Detect which cell encompasses the target text, then output its [X, Y] center coordinate. 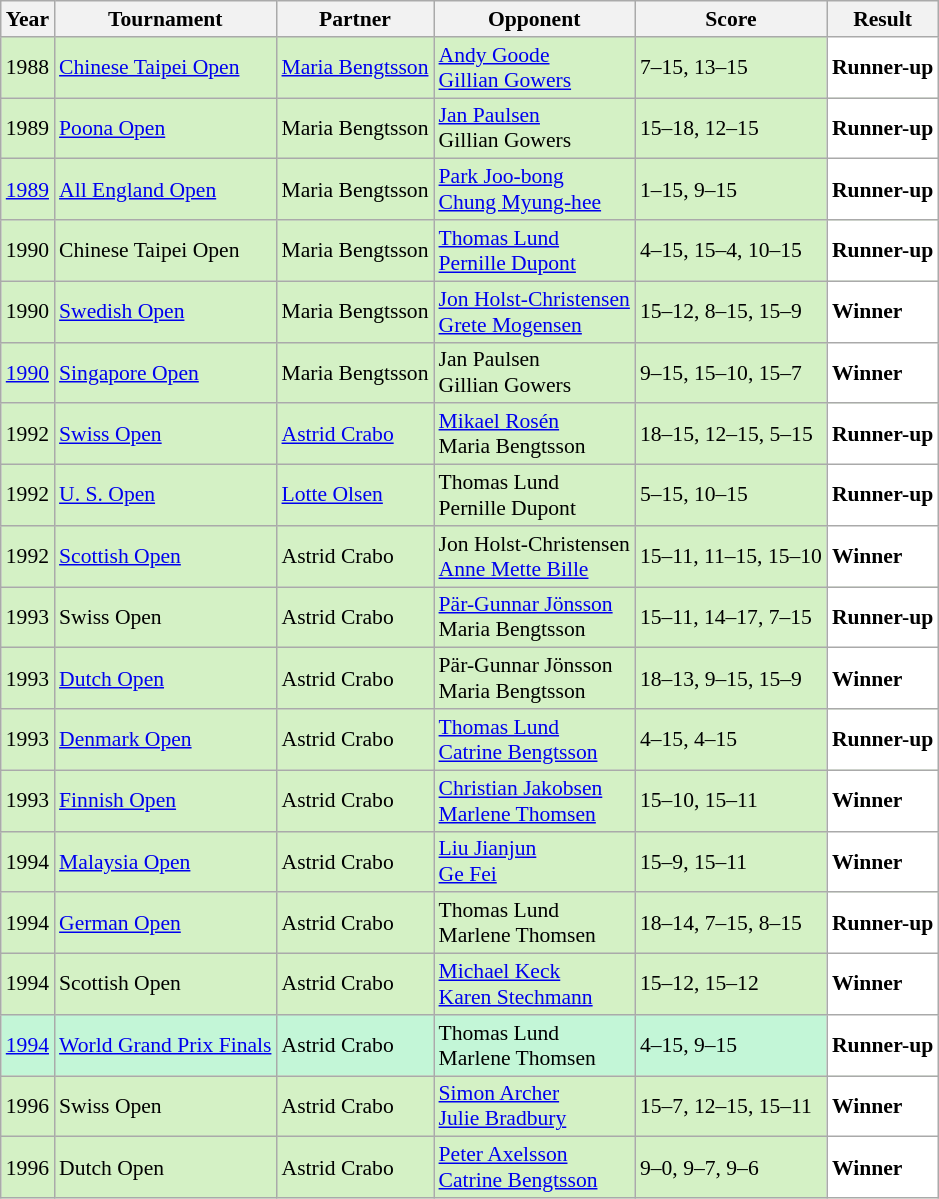
German Open [165, 924]
15–11, 11–15, 15–10 [731, 556]
18–14, 7–15, 8–15 [731, 924]
U. S. Open [165, 496]
4–15, 4–15 [731, 740]
World Grand Prix Finals [165, 1046]
All England Open [165, 190]
Jon Holst-Christensen Grete Mogensen [534, 312]
15–7, 12–15, 15–11 [731, 1106]
15–9, 15–11 [731, 862]
Score [731, 19]
Liu Jianjun Ge Fei [534, 862]
Lotte Olsen [354, 496]
Result [882, 19]
Year [28, 19]
4–15, 9–15 [731, 1046]
15–10, 15–11 [731, 800]
18–13, 9–15, 15–9 [731, 678]
Denmark Open [165, 740]
15–11, 14–17, 7–15 [731, 618]
Swedish Open [165, 312]
Christian Jakobsen Marlene Thomsen [534, 800]
Opponent [534, 19]
Finnish Open [165, 800]
1988 [28, 68]
Tournament [165, 19]
1–15, 9–15 [731, 190]
15–12, 8–15, 15–9 [731, 312]
Malaysia Open [165, 862]
15–12, 15–12 [731, 984]
4–15, 15–4, 10–15 [731, 250]
Simon Archer Julie Bradbury [534, 1106]
5–15, 10–15 [731, 496]
Michael Keck Karen Stechmann [534, 984]
18–15, 12–15, 5–15 [731, 434]
9–15, 15–10, 15–7 [731, 372]
15–18, 12–15 [731, 128]
7–15, 13–15 [731, 68]
Poona Open [165, 128]
Thomas Lund Catrine Bengtsson [534, 740]
9–0, 9–7, 9–6 [731, 1168]
Jon Holst-Christensen Anne Mette Bille [534, 556]
Park Joo-bong Chung Myung-hee [534, 190]
Andy Goode Gillian Gowers [534, 68]
Singapore Open [165, 372]
Peter Axelsson Catrine Bengtsson [534, 1168]
Partner [354, 19]
Mikael Rosén Maria Bengtsson [534, 434]
